Identify which cell holds the provided text, then report its [x, y] central coordinate. 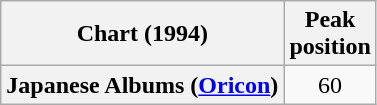
Peakposition [330, 34]
60 [330, 85]
Chart (1994) [142, 34]
Japanese Albums (Oricon) [142, 85]
